Extract the [X, Y] coordinate from the center of the cell holding the provided text.  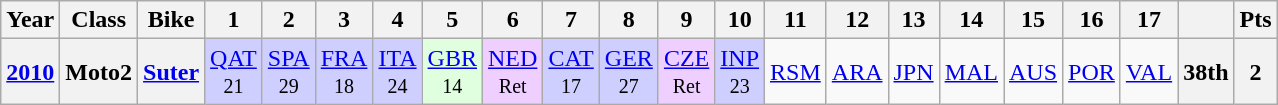
FRA18 [344, 72]
6 [513, 20]
Pts [1256, 20]
ARA [857, 72]
JPN [914, 72]
38th [1206, 72]
3 [344, 20]
CAT17 [571, 72]
14 [971, 20]
2010 [30, 72]
4 [398, 20]
INP23 [740, 72]
Suter [172, 72]
13 [914, 20]
16 [1092, 20]
Moto2 [99, 72]
8 [628, 20]
5 [452, 20]
RSM [796, 72]
10 [740, 20]
MAL [971, 72]
7 [571, 20]
Class [99, 20]
ITA24 [398, 72]
15 [1034, 20]
17 [1148, 20]
12 [857, 20]
AUS [1034, 72]
9 [686, 20]
Bike [172, 20]
11 [796, 20]
GBR14 [452, 72]
VAL [1148, 72]
CZERet [686, 72]
NEDRet [513, 72]
SPA29 [288, 72]
Year [30, 20]
1 [234, 20]
QAT21 [234, 72]
GER27 [628, 72]
POR [1092, 72]
